Detect which cell encompasses the target text, then output its (x, y) center coordinate. 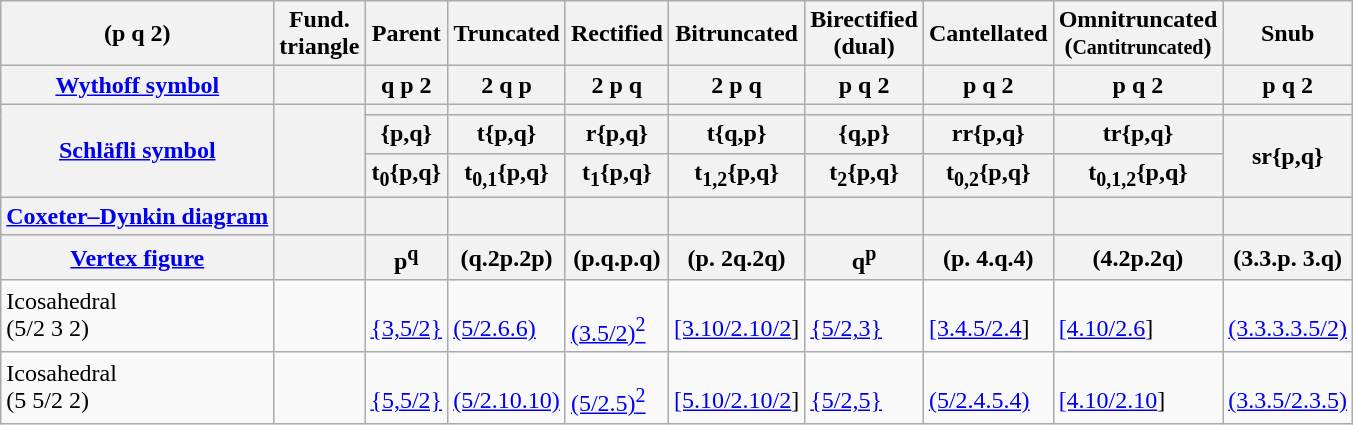
t0,1{p,q} (507, 175)
Omnitruncated(Cantitruncated) (1138, 34)
(5/2.5)2 (616, 388)
t1{p,q} (616, 175)
(p. 2q.2q) (736, 258)
Birectified(dual) (864, 34)
(3.3.5/2.3.5) (1288, 388)
Rectified (616, 34)
t{q,p} (736, 134)
t{p,q} (507, 134)
tr{p,q} (1138, 134)
{5/2,3} (864, 316)
Snub (1288, 34)
r{p,q} (616, 134)
q p 2 (406, 85)
(3.3.3.3.5/2) (1288, 316)
Icosahedral(5 5/2 2) (138, 388)
(3.3.p. 3.q) (1288, 258)
t0{p,q} (406, 175)
{5,5/2} (406, 388)
Schläfli symbol (138, 150)
{5/2,5} (864, 388)
Fund.triangle (320, 34)
Vertex figure (138, 258)
t2{p,q} (864, 175)
rr{p,q} (988, 134)
Wythoff symbol (138, 85)
(p q 2) (138, 34)
sr{p,q} (1288, 156)
[3.4.5/2.4] (988, 316)
2 q p (507, 85)
t0,1,2{p,q} (1138, 175)
t0,2{p,q} (988, 175)
(p.q.p.q) (616, 258)
(p. 4.q.4) (988, 258)
Bitruncated (736, 34)
pq (406, 258)
[3.10/2.10/2] (736, 316)
(5/2.10.10) (507, 388)
Coxeter–Dynkin diagram (138, 216)
(5/2.4.5.4) (988, 388)
qp (864, 258)
Truncated (507, 34)
Cantellated (988, 34)
(5/2.6.6) (507, 316)
(3.5/2)2 (616, 316)
{q,p} (864, 134)
(q.2p.2p) (507, 258)
{p,q} (406, 134)
{3,5/2} (406, 316)
(4.2p.2q) (1138, 258)
t1,2{p,q} (736, 175)
Parent (406, 34)
[4.10/2.10] (1138, 388)
[4.10/2.6] (1138, 316)
Icosahedral(5/2 3 2) (138, 316)
[5.10/2.10/2] (736, 388)
